Determine the (X, Y) coordinate at the center of the cell enclosing the given text.  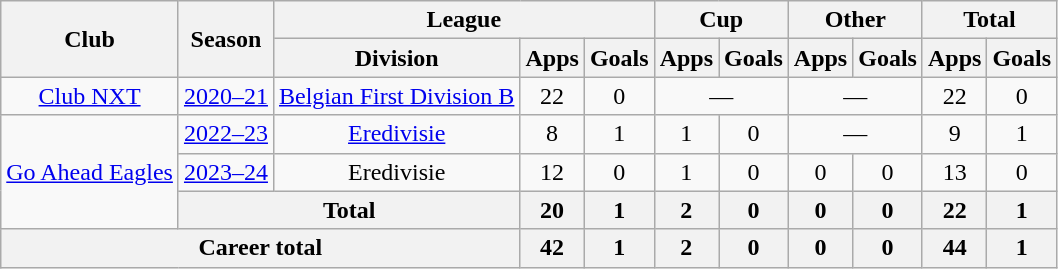
Belgian First Division B (396, 96)
Club NXT (90, 96)
44 (954, 248)
9 (954, 134)
13 (954, 172)
Division (396, 58)
2023–24 (226, 172)
2020–21 (226, 96)
2022–23 (226, 134)
12 (552, 172)
Season (226, 39)
Go Ahead Eagles (90, 172)
Career total (260, 248)
League (464, 20)
Other (855, 20)
Cup (721, 20)
Club (90, 39)
8 (552, 134)
20 (552, 210)
42 (552, 248)
